Return the [x, y] coordinate for the center point of the cell that contains the specified text.  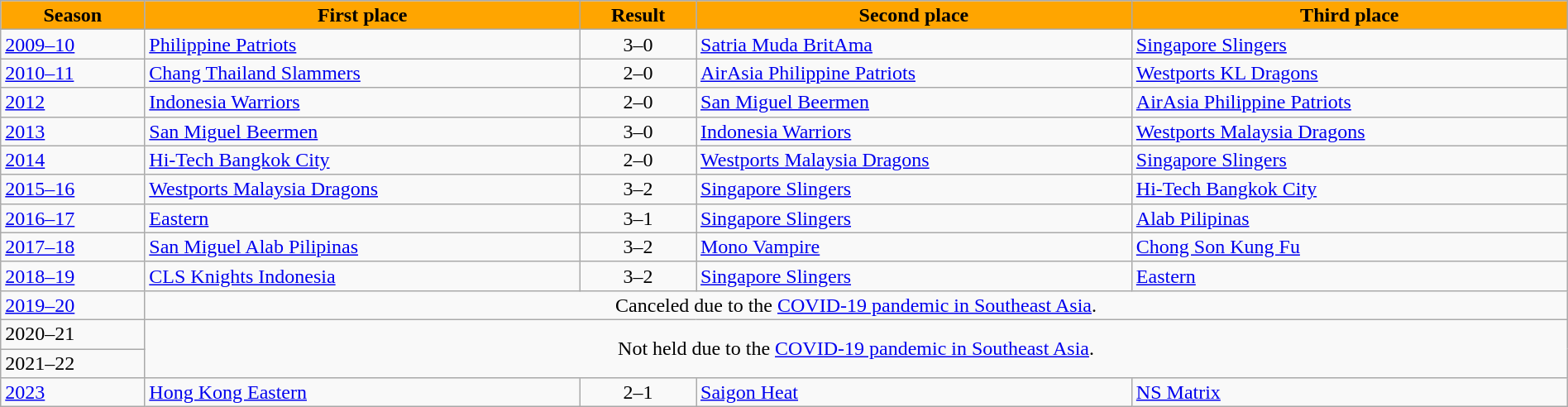
2023 [73, 392]
Third place [1350, 15]
3–1 [638, 218]
Satria Muda BritAma [915, 45]
First place [362, 15]
2020–21 [73, 334]
Canceled due to the COVID-19 pandemic in Southeast Asia. [856, 304]
2–1 [638, 392]
Not held due to the COVID-19 pandemic in Southeast Asia. [856, 348]
2013 [73, 131]
2009–10 [73, 45]
2021–22 [73, 364]
2019–20 [73, 304]
2016–17 [73, 218]
Mono Vampire [915, 247]
Result [638, 15]
2017–18 [73, 247]
2014 [73, 160]
Philippine Patriots [362, 45]
San Miguel Alab Pilipinas [362, 247]
2015–16 [73, 189]
Chong Son Kung Fu [1350, 247]
Saigon Heat [915, 392]
Second place [915, 15]
2012 [73, 103]
CLS Knights Indonesia [362, 276]
Hong Kong Eastern [362, 392]
2018–19 [73, 276]
Season [73, 15]
NS Matrix [1350, 392]
Chang Thailand Slammers [362, 73]
Westports KL Dragons [1350, 73]
Alab Pilipinas [1350, 218]
2010–11 [73, 73]
